Detect which cell encompasses the target text, then output its (X, Y) center coordinate. 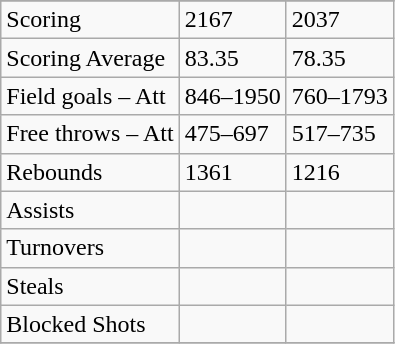
1216 (340, 172)
475–697 (232, 134)
Free throws – Att (90, 134)
1361 (232, 172)
846–1950 (232, 96)
78.35 (340, 58)
Blocked Shots (90, 324)
Scoring Average (90, 58)
83.35 (232, 58)
2167 (232, 20)
Steals (90, 286)
517–735 (340, 134)
Scoring (90, 20)
Turnovers (90, 248)
Field goals – Att (90, 96)
760–1793 (340, 96)
Assists (90, 210)
Rebounds (90, 172)
2037 (340, 20)
